Search for the cell housing the specified text and yield its (X, Y) center coordinate. 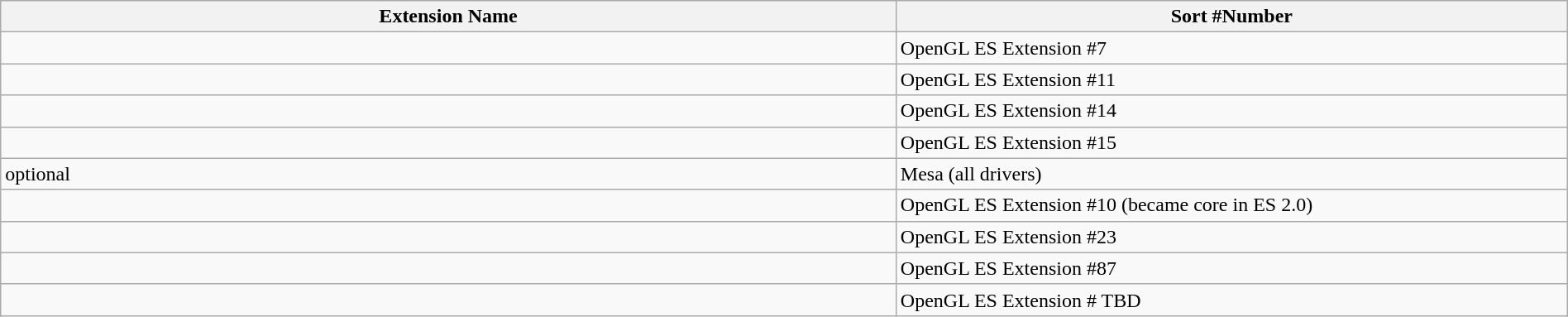
OpenGL ES Extension # TBD (1231, 300)
OpenGL ES Extension #87 (1231, 268)
optional (448, 174)
OpenGL ES Extension #15 (1231, 142)
OpenGL ES Extension #11 (1231, 79)
Extension Name (448, 17)
OpenGL ES Extension #23 (1231, 237)
OpenGL ES Extension #7 (1231, 48)
Mesa (all drivers) (1231, 174)
OpenGL ES Extension #10 (became core in ES 2.0) (1231, 205)
OpenGL ES Extension #14 (1231, 111)
Sort #Number (1231, 17)
